Locate the cell with the specified text and output its (x, y) center coordinate. 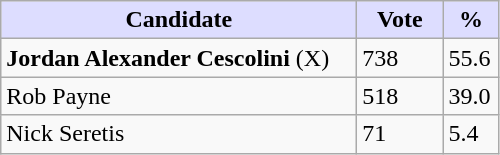
71 (400, 134)
5.4 (471, 134)
Jordan Alexander Cescolini (X) (179, 58)
518 (400, 96)
Vote (400, 20)
39.0 (471, 96)
55.6 (471, 58)
% (471, 20)
Nick Seretis (179, 134)
Rob Payne (179, 96)
738 (400, 58)
Candidate (179, 20)
